Identify which cell holds the provided text, then report its [X, Y] central coordinate. 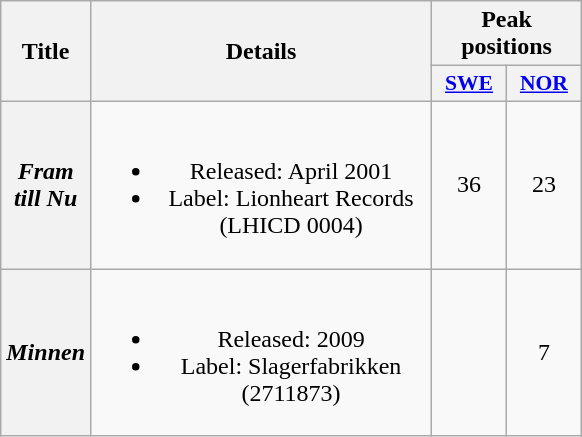
SWE [470, 84]
NOR [544, 84]
Minnen [46, 352]
Peak positions [507, 34]
Released: April 2001Label: Lionheart Records (LHICD 0004) [262, 184]
Details [262, 52]
7 [544, 352]
Fram till Nu [46, 184]
Released: 2009Label: Slagerfabrikken (2711873) [262, 352]
36 [470, 184]
23 [544, 184]
Title [46, 52]
